Return the (X, Y) coordinate for the center point of the cell that contains the specified text.  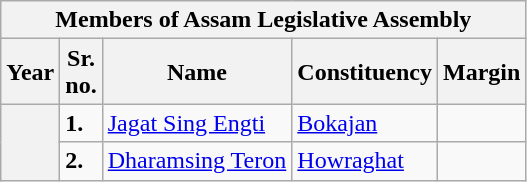
Year (30, 72)
2. (81, 161)
Jagat Sing Engti (197, 123)
Members of Assam Legislative Assembly (264, 20)
Margin (482, 72)
Constituency (365, 72)
Howraghat (365, 161)
1. (81, 123)
Sr.no. (81, 72)
Dharamsing Teron (197, 161)
Name (197, 72)
Bokajan (365, 123)
